Identify which cell holds the provided text, then report its [x, y] central coordinate. 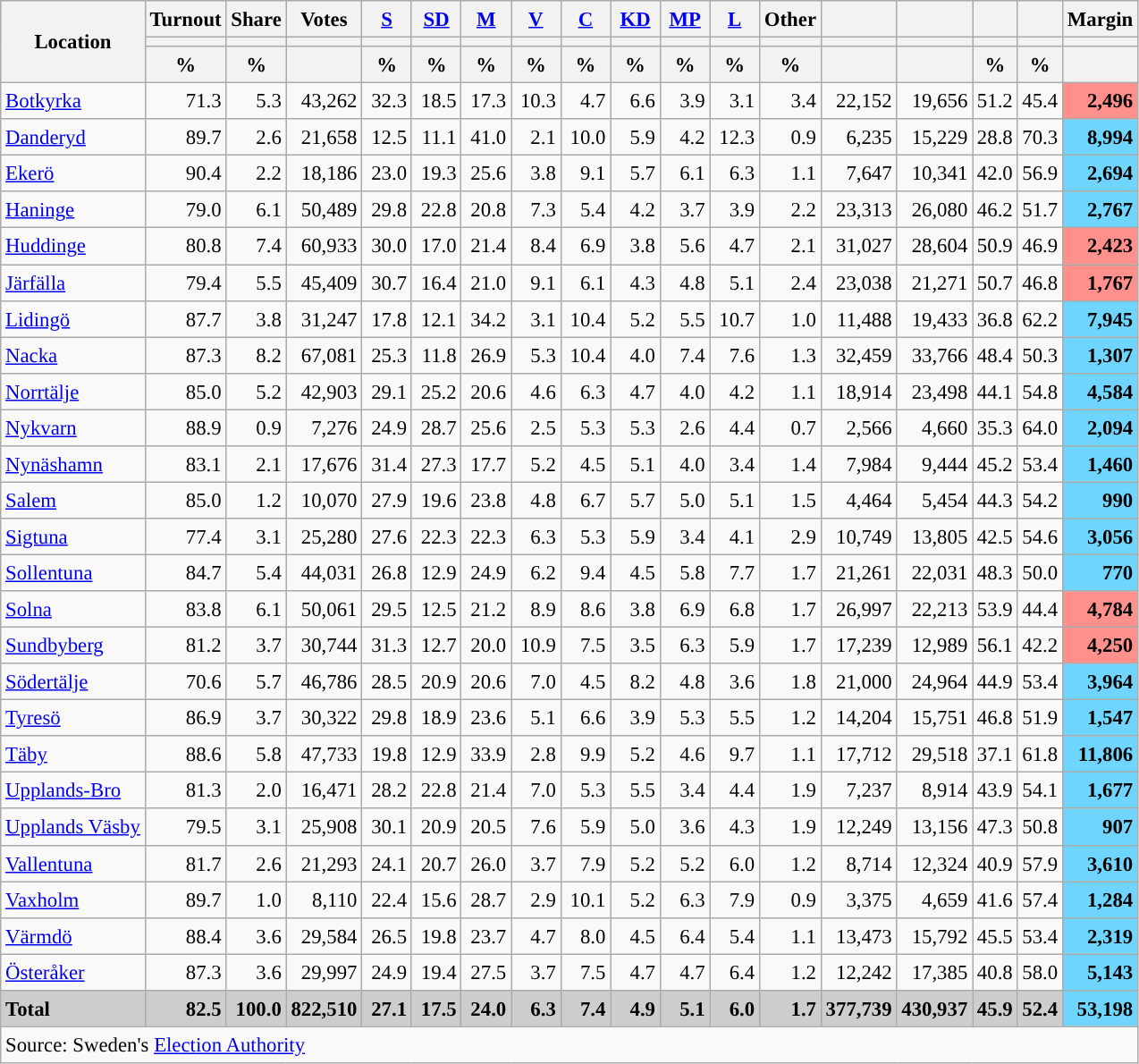
2,566 [858, 427]
8.6 [586, 610]
21,271 [935, 283]
8,110 [324, 899]
61.8 [1040, 755]
19.4 [436, 973]
19.6 [436, 501]
4,250 [1100, 646]
31.3 [387, 646]
Vaxholm [73, 899]
2,767 [1100, 209]
81.7 [186, 864]
Location [73, 42]
21,000 [858, 681]
54.8 [1040, 392]
S [387, 20]
Huddinge [73, 247]
12,249 [858, 828]
29,518 [935, 755]
56.9 [1040, 173]
Turnout [186, 20]
1,547 [1100, 719]
51.2 [995, 102]
1.4 [790, 465]
20.0 [486, 646]
1.5 [790, 501]
46,786 [324, 681]
22,213 [935, 610]
22.4 [387, 899]
22,031 [935, 572]
21.0 [486, 283]
Margin [1100, 20]
44.1 [995, 392]
17.7 [486, 465]
20.8 [486, 209]
V [536, 20]
5,143 [1100, 973]
2.5 [536, 427]
7.3 [536, 209]
53.9 [995, 610]
19,433 [935, 318]
17,676 [324, 465]
70.3 [1040, 138]
81.2 [186, 646]
25.3 [387, 356]
12.7 [436, 646]
26,080 [935, 209]
30.1 [387, 828]
2,423 [1100, 247]
86.9 [186, 719]
60,933 [324, 247]
11.8 [436, 356]
79.4 [186, 283]
18.5 [436, 102]
15,792 [935, 935]
57.9 [1040, 864]
2,319 [1100, 935]
88.4 [186, 935]
29,584 [324, 935]
7,984 [858, 465]
83.8 [186, 610]
82.5 [186, 1009]
12,324 [935, 864]
4.1 [735, 536]
23,313 [858, 209]
8.4 [536, 247]
3,964 [1100, 681]
43.9 [995, 790]
81.3 [186, 790]
907 [1100, 828]
9,444 [935, 465]
42.0 [995, 173]
Täby [73, 755]
21,261 [858, 572]
SD [436, 20]
33,766 [935, 356]
1.3 [790, 356]
51.7 [1040, 209]
22,152 [858, 102]
42.5 [995, 536]
20.5 [486, 828]
Nynäshamn [73, 465]
56.1 [995, 646]
35.3 [995, 427]
54.6 [1040, 536]
47.3 [995, 828]
41.6 [995, 899]
25,908 [324, 828]
26.9 [486, 356]
2,694 [1100, 173]
26.5 [387, 935]
Botkyrka [73, 102]
44,031 [324, 572]
1,767 [1100, 283]
Tyresö [73, 719]
27.9 [387, 501]
3,056 [1100, 536]
2.0 [256, 790]
30,744 [324, 646]
28,604 [935, 247]
50.9 [995, 247]
46.2 [995, 209]
47,733 [324, 755]
23,038 [858, 283]
67,081 [324, 356]
12,989 [935, 646]
4,584 [1100, 392]
10.0 [586, 138]
1,307 [1100, 356]
31,247 [324, 318]
Total [73, 1009]
50.3 [1040, 356]
83.1 [186, 465]
44.4 [1040, 610]
88.6 [186, 755]
21.2 [486, 610]
50.0 [1040, 572]
7,276 [324, 427]
Source: Sweden's Election Authority [569, 1044]
17,712 [858, 755]
Nacka [73, 356]
44.9 [995, 681]
24,964 [935, 681]
41.0 [486, 138]
45.5 [995, 935]
45.4 [1040, 102]
12,242 [858, 973]
100.0 [256, 1009]
48.3 [995, 572]
M [486, 20]
MP [685, 20]
25.2 [436, 392]
18,914 [858, 392]
KD [636, 20]
45.9 [995, 1009]
50.8 [1040, 828]
8,994 [1100, 138]
6.7 [586, 501]
15.6 [436, 899]
13,156 [935, 828]
23.7 [486, 935]
3,375 [858, 899]
10,070 [324, 501]
28.8 [995, 138]
0.7 [790, 427]
40.9 [995, 864]
8,914 [935, 790]
30,322 [324, 719]
4.9 [636, 1009]
9.4 [586, 572]
18,186 [324, 173]
29,997 [324, 973]
53,198 [1100, 1009]
16,471 [324, 790]
19.3 [436, 173]
31,027 [858, 247]
45,409 [324, 283]
Nykvarn [73, 427]
15,229 [935, 138]
1.8 [790, 681]
9.7 [735, 755]
Sollentuna [73, 572]
17.3 [486, 102]
23.6 [486, 719]
26.0 [486, 864]
52.4 [1040, 1009]
54.2 [1040, 501]
28.5 [387, 681]
Ekerö [73, 173]
Värmdö [73, 935]
32.3 [387, 102]
7,647 [858, 173]
1,677 [1100, 790]
10.7 [735, 318]
17,239 [858, 646]
28.2 [387, 790]
17,385 [935, 973]
45.2 [995, 465]
24.0 [486, 1009]
32,459 [858, 356]
87.7 [186, 318]
48.4 [995, 356]
33.9 [486, 755]
50,489 [324, 209]
7.7 [735, 572]
51.9 [1040, 719]
23,498 [935, 392]
377,739 [858, 1009]
6.2 [536, 572]
990 [1100, 501]
1,284 [1100, 899]
5.6 [685, 247]
25,280 [324, 536]
42,903 [324, 392]
70.6 [186, 681]
27.5 [486, 973]
31.4 [387, 465]
Österåker [73, 973]
13,473 [858, 935]
46.9 [1040, 247]
43,262 [324, 102]
Järfälla [73, 283]
11,806 [1100, 755]
29.5 [387, 610]
11,488 [858, 318]
27.1 [387, 1009]
Södertälje [73, 681]
19,656 [935, 102]
58.0 [1040, 973]
10,341 [935, 173]
Sigtuna [73, 536]
Salem [73, 501]
8.9 [536, 610]
4,660 [935, 427]
2.8 [536, 755]
2,496 [1100, 102]
13,805 [935, 536]
5,454 [935, 501]
14,204 [858, 719]
71.3 [186, 102]
18.9 [436, 719]
430,937 [935, 1009]
84.7 [186, 572]
Other [790, 20]
4,659 [935, 899]
79.5 [186, 828]
9.9 [586, 755]
54.1 [1040, 790]
Norrtälje [73, 392]
26.8 [387, 572]
17.0 [436, 247]
15,751 [935, 719]
10.3 [536, 102]
4,784 [1100, 610]
7,237 [858, 790]
62.2 [1040, 318]
30.0 [387, 247]
17.5 [436, 1009]
1,460 [1100, 465]
30.7 [387, 283]
770 [1100, 572]
L [735, 20]
64.0 [1040, 427]
88.9 [186, 427]
10.9 [536, 646]
23.0 [387, 173]
20.7 [436, 864]
26,997 [858, 610]
37.1 [995, 755]
Share [256, 20]
6,235 [858, 138]
Lidingö [73, 318]
Votes [324, 20]
34.2 [486, 318]
27.6 [387, 536]
4,464 [858, 501]
8,714 [858, 864]
6.8 [735, 610]
36.8 [995, 318]
8.0 [586, 935]
3.5 [636, 646]
7,945 [1100, 318]
50.7 [995, 283]
10,749 [858, 536]
2,094 [1100, 427]
Sundbyberg [73, 646]
Haninge [73, 209]
29.1 [387, 392]
17.8 [387, 318]
Solna [73, 610]
42.2 [1040, 646]
2.4 [790, 283]
23.8 [486, 501]
90.4 [186, 173]
Upplands Väsby [73, 828]
24.1 [387, 864]
21,293 [324, 864]
10.1 [586, 899]
79.0 [186, 209]
822,510 [324, 1009]
50,061 [324, 610]
16.4 [436, 283]
21,658 [324, 138]
40.8 [995, 973]
Danderyd [73, 138]
3,610 [1100, 864]
77.4 [186, 536]
11.1 [436, 138]
Vallentuna [73, 864]
Upplands-Bro [73, 790]
12.3 [735, 138]
C [586, 20]
12.1 [436, 318]
57.4 [1040, 899]
44.3 [995, 501]
27.3 [436, 465]
80.8 [186, 247]
